For the text-containing cell, return its midpoint in [x, y] coordinate format. 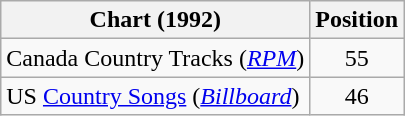
46 [357, 96]
Position [357, 20]
Chart (1992) [156, 20]
Canada Country Tracks (RPM) [156, 58]
55 [357, 58]
US Country Songs (Billboard) [156, 96]
